Pinpoint the cell where the given text exists, returning its [X, Y] midpoint coordinate. 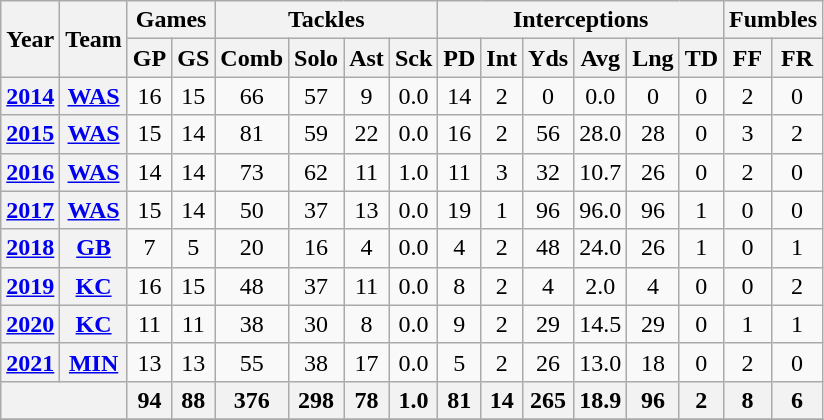
Int [502, 58]
50 [252, 210]
Ast [367, 58]
2020 [30, 324]
Team [94, 39]
24.0 [600, 248]
13.0 [600, 362]
59 [316, 134]
19 [460, 210]
28 [653, 134]
2.0 [600, 286]
298 [316, 400]
57 [316, 96]
14.5 [600, 324]
6 [796, 400]
2017 [30, 210]
2015 [30, 134]
Avg [600, 58]
2021 [30, 362]
2018 [30, 248]
32 [548, 172]
7 [149, 248]
66 [252, 96]
Lng [653, 58]
GP [149, 58]
22 [367, 134]
28.0 [600, 134]
62 [316, 172]
55 [252, 362]
FR [796, 58]
2016 [30, 172]
PD [460, 58]
96.0 [600, 210]
Interceptions [581, 20]
56 [548, 134]
10.7 [600, 172]
18 [653, 362]
2014 [30, 96]
FF [748, 58]
17 [367, 362]
2019 [30, 286]
30 [316, 324]
GB [94, 248]
Games [170, 20]
Yds [548, 58]
MIN [94, 362]
88 [194, 400]
376 [252, 400]
Year [30, 39]
GS [194, 58]
Sck [413, 58]
Fumbles [774, 20]
73 [252, 172]
Comb [252, 58]
18.9 [600, 400]
20 [252, 248]
TD [701, 58]
Tackles [326, 20]
265 [548, 400]
Solo [316, 58]
94 [149, 400]
78 [367, 400]
